Locate the cell with the specified text and output its [X, Y] center coordinate. 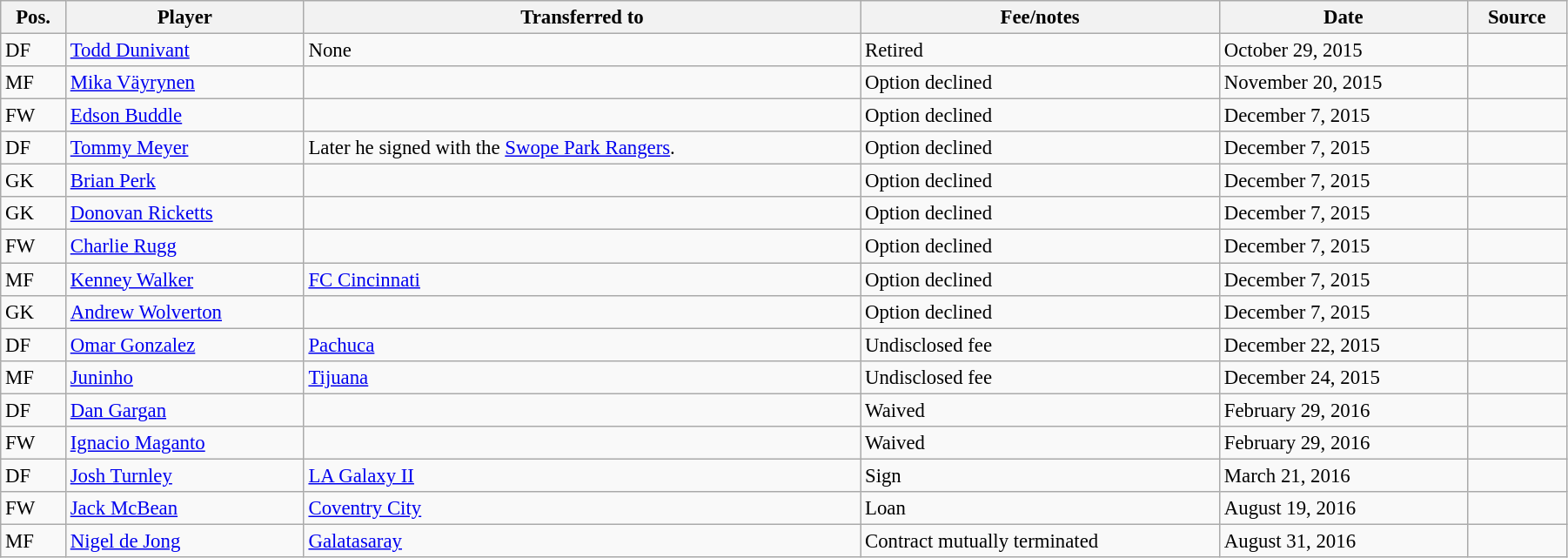
Transferred to [582, 17]
Date [1344, 17]
Charlie Rugg [184, 246]
December 24, 2015 [1344, 377]
Dan Gargan [184, 410]
Brian Perk [184, 181]
Loan [1041, 508]
Coventry City [582, 508]
Tommy Meyer [184, 148]
None [582, 50]
Andrew Wolverton [184, 312]
FC Cincinnati [582, 279]
Retired [1041, 50]
Nigel de Jong [184, 541]
Sign [1041, 475]
Josh Turnley [184, 475]
Juninho [184, 377]
Mika Väyrynen [184, 83]
Source [1517, 17]
November 20, 2015 [1344, 83]
March 21, 2016 [1344, 475]
Fee/notes [1041, 17]
December 22, 2015 [1344, 345]
Contract mutually terminated [1041, 541]
Player [184, 17]
Kenney Walker [184, 279]
October 29, 2015 [1344, 50]
Pachuca [582, 345]
Edson Buddle [184, 116]
Omar Gonzalez [184, 345]
Todd Dunivant [184, 50]
Later he signed with the Swope Park Rangers. [582, 148]
Tijuana [582, 377]
LA Galaxy II [582, 475]
Pos. [33, 17]
Jack McBean [184, 508]
August 19, 2016 [1344, 508]
August 31, 2016 [1344, 541]
Galatasaray [582, 541]
Donovan Ricketts [184, 213]
Ignacio Maganto [184, 443]
